Find where the given text appears and provide that cell's center as (x, y) coordinate. 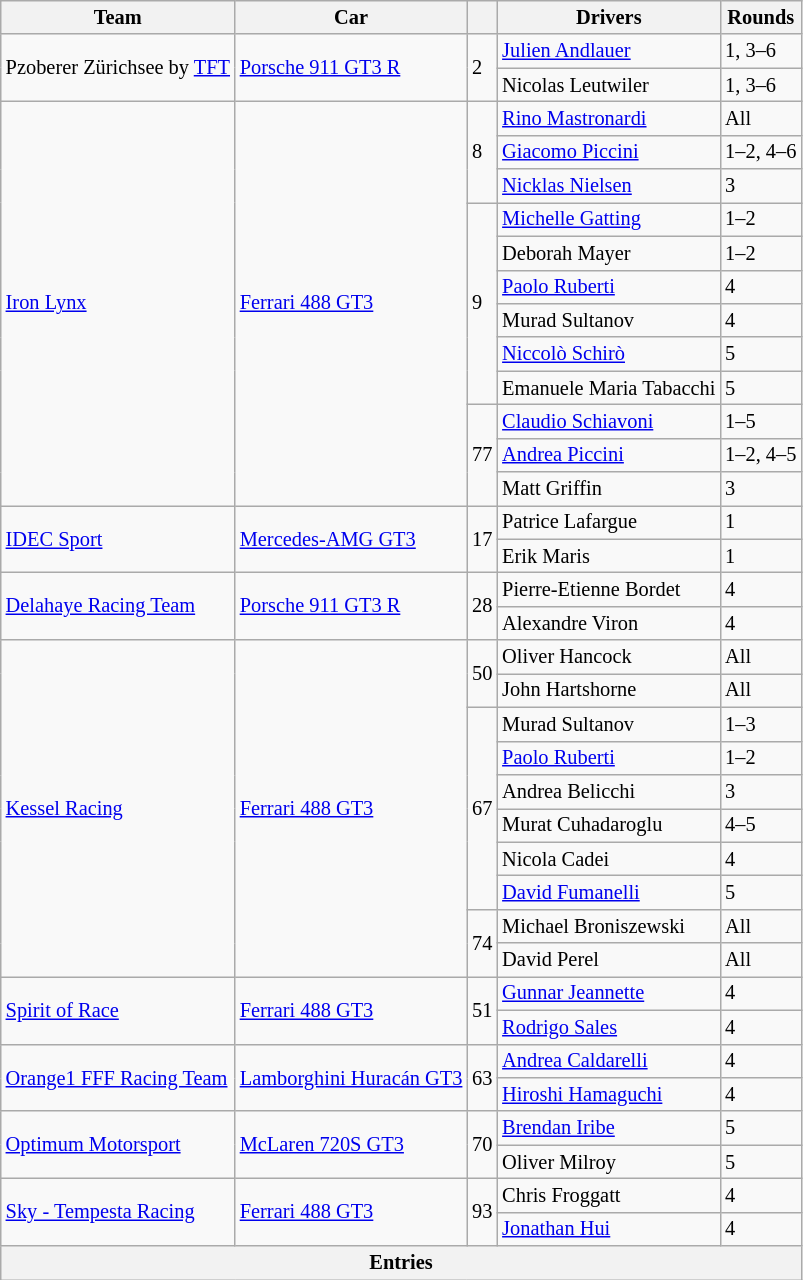
Julien Andlauer (608, 51)
Andrea Caldarelli (608, 1061)
1–3 (760, 724)
Chris Froggatt (608, 1195)
1–2, 4–6 (760, 152)
Pierre-Etienne Bordet (608, 589)
Pzoberer Zürichsee by TFT (118, 68)
Rino Mastronardi (608, 118)
Michael Broniszewski (608, 926)
Michelle Gatting (608, 219)
Andrea Piccini (608, 455)
David Perel (608, 960)
Optimum Motorsport (118, 1144)
63 (482, 1078)
Matt Griffin (608, 489)
67 (482, 808)
51 (482, 1010)
Rounds (760, 17)
93 (482, 1212)
Giacomo Piccini (608, 152)
Nicklas Nielsen (608, 186)
2 (482, 68)
Hiroshi Hamaguchi (608, 1094)
Drivers (608, 17)
1–2, 4–5 (760, 455)
Rodrigo Sales (608, 1027)
70 (482, 1144)
Spirit of Race (118, 1010)
Niccolò Schirò (608, 354)
74 (482, 942)
Oliver Milroy (608, 1162)
McLaren 720S GT3 (351, 1144)
8 (482, 152)
Oliver Hancock (608, 657)
9 (482, 303)
Sky - Tempesta Racing (118, 1212)
1–5 (760, 421)
Lamborghini Huracán GT3 (351, 1078)
David Fumanelli (608, 892)
Nicola Cadei (608, 859)
Deborah Mayer (608, 253)
Nicolas Leutwiler (608, 85)
Gunnar Jeannette (608, 993)
Claudio Schiavoni (608, 421)
Murat Cuhadaroglu (608, 825)
77 (482, 454)
Brendan Iribe (608, 1128)
Car (351, 17)
17 (482, 538)
Mercedes-AMG GT3 (351, 538)
Orange1 FFF Racing Team (118, 1078)
IDEC Sport (118, 538)
Team (118, 17)
Kessel Racing (118, 808)
28 (482, 606)
Delahaye Racing Team (118, 606)
4–5 (760, 825)
Erik Maris (608, 556)
John Hartshorne (608, 690)
Andrea Belicchi (608, 791)
Emanuele Maria Tabacchi (608, 388)
50 (482, 674)
Patrice Lafargue (608, 522)
Alexandre Viron (608, 623)
Jonathan Hui (608, 1229)
Entries (402, 1263)
Iron Lynx (118, 303)
